Determine the [x, y] coordinate at the center of the cell enclosing the given text.  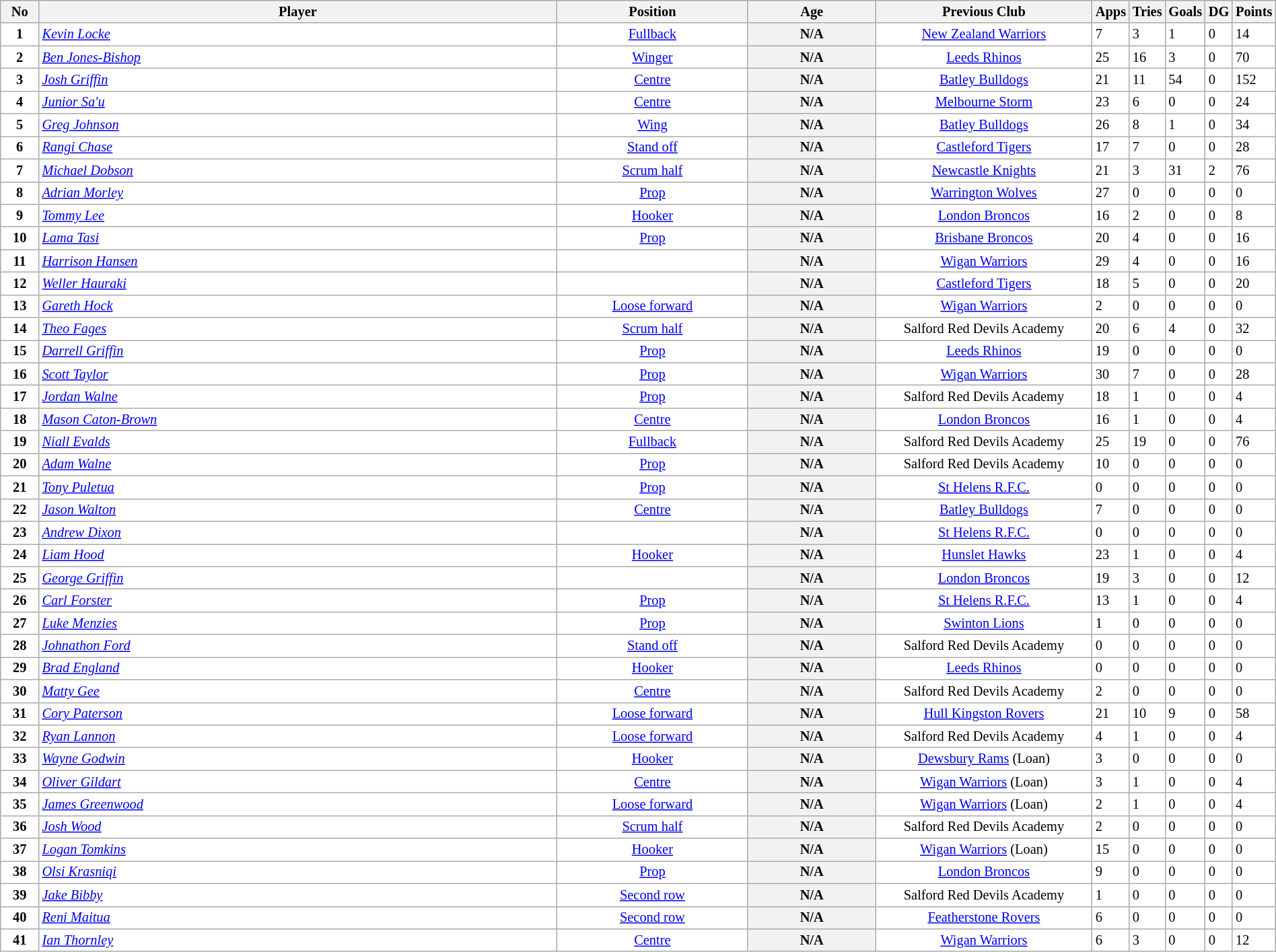
Oliver Gildart [298, 782]
152 [1254, 79]
James Greenwood [298, 804]
Josh Griffin [298, 79]
Gareth Hock [298, 306]
Rangi Chase [298, 147]
Wayne Godwin [298, 759]
Matty Gee [298, 691]
Player [298, 11]
Ryan Lannon [298, 736]
Darrell Griffin [298, 351]
Ben Jones-Bishop [298, 57]
Johnathon Ford [298, 646]
Adam Walne [298, 464]
33 [20, 759]
Adrian Morley [298, 193]
Position [652, 11]
22 [20, 510]
Lama Tasi [298, 238]
Tries [1147, 11]
Reni Maitua [298, 918]
58 [1254, 714]
54 [1185, 79]
Michael Dobson [298, 170]
Goals [1185, 11]
Age [812, 11]
Swinton Lions [984, 623]
Wing [652, 125]
Olsi Krasniqi [298, 872]
Jordan Walne [298, 396]
Apps [1110, 11]
George Griffin [298, 578]
DG [1219, 11]
Junior Sa'u [298, 102]
Brisbane Broncos [984, 238]
Tommy Lee [298, 215]
Mason Caton-Brown [298, 419]
Theo Fages [298, 329]
Featherstone Rovers [984, 918]
Cory Paterson [298, 714]
38 [20, 872]
Newcastle Knights [984, 170]
Carl Forster [298, 600]
Brad England [298, 668]
Greg Johnson [298, 125]
41 [20, 940]
37 [20, 850]
Josh Wood [298, 827]
No [20, 11]
Luke Menzies [298, 623]
Jason Walton [298, 510]
35 [20, 804]
Previous Club [984, 11]
Tony Puletua [298, 487]
Logan Tomkins [298, 850]
Hull Kingston Rovers [984, 714]
Points [1254, 11]
Scott Taylor [298, 374]
39 [20, 895]
Niall Evalds [298, 442]
Jake Bibby [298, 895]
Kevin Locke [298, 34]
New Zealand Warriors [984, 34]
Weller Hauraki [298, 283]
Dewsbury Rams (Loan) [984, 759]
40 [20, 918]
Andrew Dixon [298, 532]
Ian Thornley [298, 940]
36 [20, 827]
Liam Hood [298, 555]
70 [1254, 57]
Melbourne Storm [984, 102]
Warrington Wolves [984, 193]
Hunslet Hawks [984, 555]
Harrison Hansen [298, 261]
Winger [652, 57]
